Output the [X, Y] coordinate of the center of the cell containing the given text.  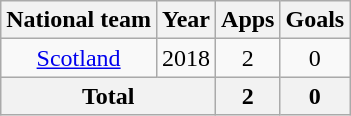
Apps [248, 20]
Total [108, 96]
Goals [315, 20]
Scotland [79, 58]
2018 [186, 58]
National team [79, 20]
Year [186, 20]
